Find where the given text appears and provide that cell's center as (x, y) coordinate. 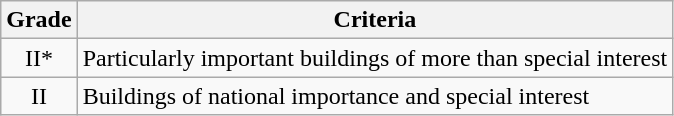
Criteria (375, 20)
Buildings of national importance and special interest (375, 96)
II (39, 96)
Particularly important buildings of more than special interest (375, 58)
Grade (39, 20)
II* (39, 58)
